Output the (x, y) coordinate of the center of the cell containing the given text.  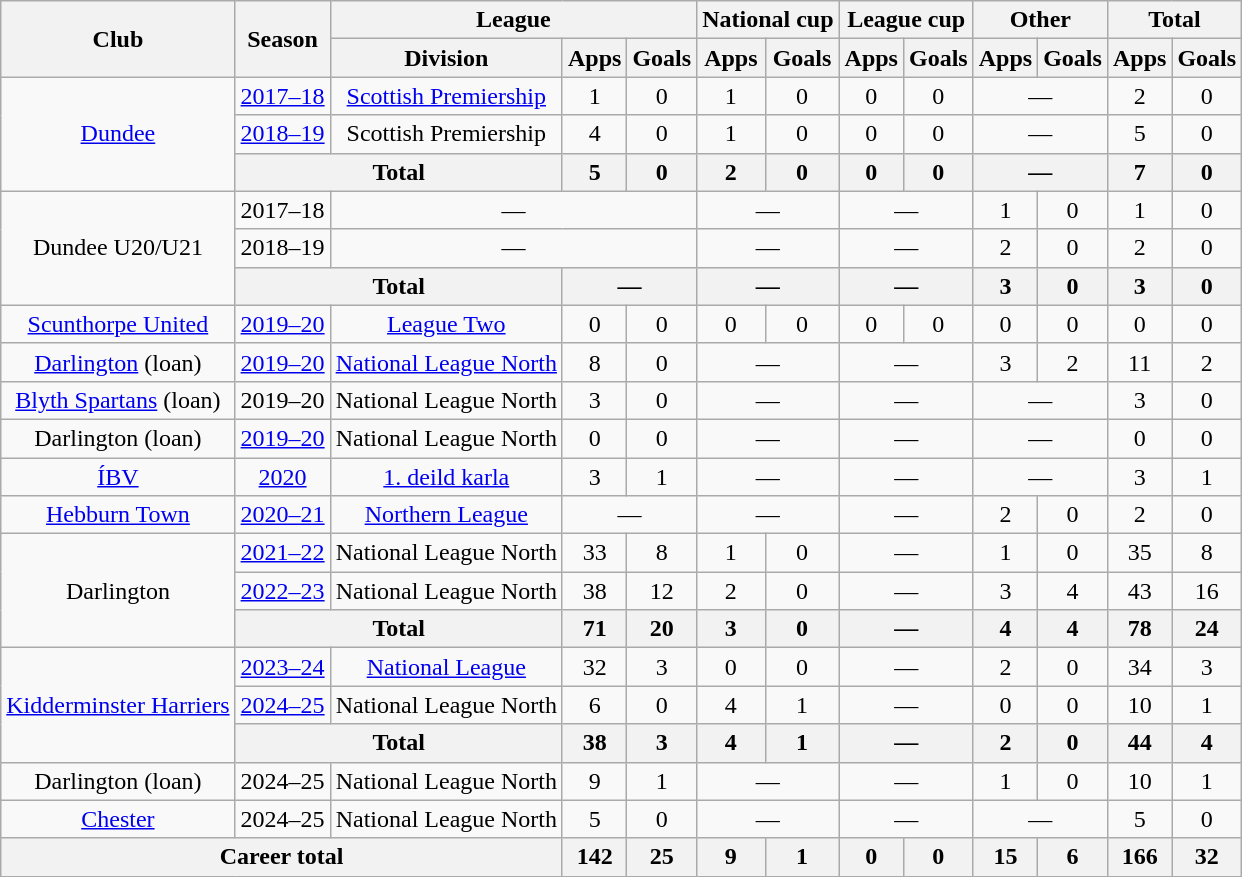
ÍBV (118, 477)
Dundee (118, 134)
2023–24 (282, 667)
National cup (768, 20)
142 (594, 857)
Chester (118, 819)
7 (1139, 172)
25 (662, 857)
Scunthorpe United (118, 324)
Club (118, 39)
Career total (282, 857)
35 (1139, 553)
15 (1005, 857)
34 (1139, 667)
20 (662, 629)
78 (1139, 629)
League cup (906, 20)
2021–22 (282, 553)
43 (1139, 591)
Kidderminster Harriers (118, 705)
National League (446, 667)
Division (446, 58)
16 (1207, 591)
44 (1139, 743)
2020 (282, 477)
71 (594, 629)
League Two (446, 324)
Dundee U20/U21 (118, 248)
166 (1139, 857)
Season (282, 39)
33 (594, 553)
Darlington (118, 591)
Hebburn Town (118, 515)
Northern League (446, 515)
2020–21 (282, 515)
12 (662, 591)
11 (1139, 362)
League (513, 20)
2022–23 (282, 591)
1. deild karla (446, 477)
Blyth Spartans (loan) (118, 400)
Other (1040, 20)
24 (1207, 629)
